Pinpoint the cell where the given text exists, returning its (X, Y) midpoint coordinate. 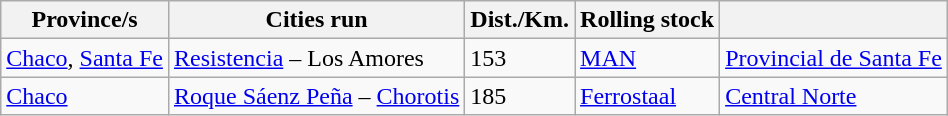
Rolling stock (648, 20)
Dist./Km. (520, 20)
185 (520, 96)
Ferrostaal (648, 96)
Central Norte (834, 96)
MAN (648, 58)
Chaco, Santa Fe (85, 58)
Provincial de Santa Fe (834, 58)
Resistencia – Los Amores (316, 58)
Cities run (316, 20)
Chaco (85, 96)
Roque Sáenz Peña – Chorotis (316, 96)
Province/s (85, 20)
153 (520, 58)
